Provide the [x, y] coordinate of the cell's center where the given text is located.  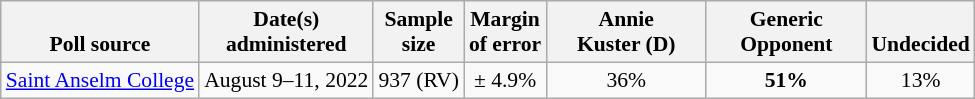
Poll source [100, 32]
937 (RV) [418, 80]
± 4.9% [505, 80]
Undecided [920, 32]
Samplesize [418, 32]
36% [626, 80]
51% [786, 80]
13% [920, 80]
Marginof error [505, 32]
Date(s)administered [286, 32]
GenericOpponent [786, 32]
AnnieKuster (D) [626, 32]
August 9–11, 2022 [286, 80]
Saint Anselm College [100, 80]
